For the text-containing cell, return its midpoint in (X, Y) coordinate format. 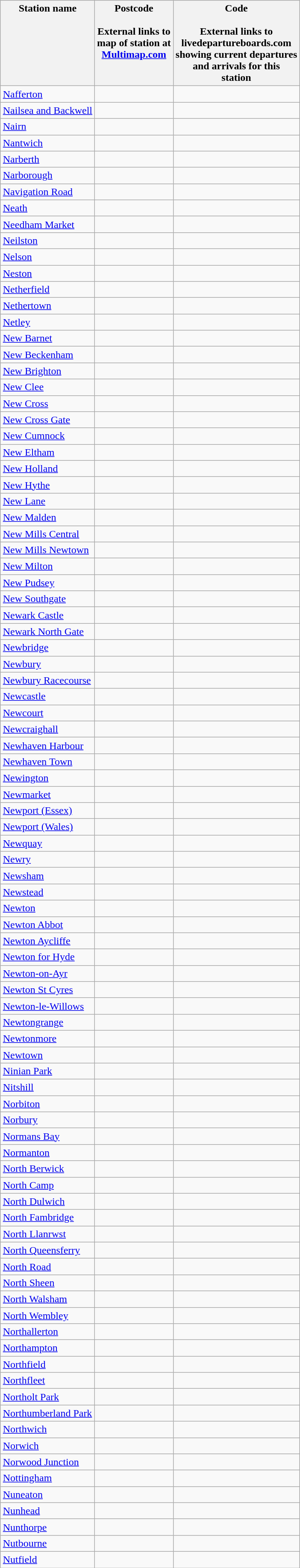
Northumberland Park (47, 1413)
Nethertown (47, 306)
North Llanrwst (47, 1234)
Narborough (47, 175)
New Milton (47, 566)
Nunhead (47, 1511)
Nitshill (47, 1088)
Newcourt (47, 713)
New Mills Newtown (47, 550)
Northampton (47, 1348)
North Camp (47, 1185)
Needham Market (47, 224)
Normans Bay (47, 1136)
Newport (Essex) (47, 811)
North Road (47, 1266)
New Pudsey (47, 583)
Nunthorpe (47, 1527)
Newtown (47, 1055)
Northfield (47, 1364)
Normanton (47, 1153)
Newhaven Harbour (47, 745)
New Cross (47, 403)
Neilston (47, 240)
Neston (47, 273)
Nutfield (47, 1559)
Norwich (47, 1446)
Newton (47, 908)
North Walsham (47, 1299)
Nailsea and Backwell (47, 110)
Newbury (47, 664)
Nutbourne (47, 1543)
Newark North Gate (47, 631)
Nottingham (47, 1478)
Nairn (47, 127)
Norbiton (47, 1104)
New Barnet (47, 338)
Northwich (47, 1429)
New Eltham (47, 452)
New Malden (47, 517)
Newton Aycliffe (47, 941)
North Wembley (47, 1316)
Nantwich (47, 143)
Newton-on-Ayr (47, 973)
Northolt Park (47, 1397)
Newton-le-Willows (47, 1006)
Newry (47, 860)
Nafferton (47, 94)
CodeExternal links to livedepartureboards.comshowing current departures and arrivals for this station (236, 43)
New Mills Central (47, 534)
New Holland (47, 468)
Newtongrange (47, 1022)
North Sheen (47, 1283)
Newington (47, 778)
Navigation Road (47, 192)
Newton Abbot (47, 925)
Norwood Junction (47, 1462)
New Cross Gate (47, 420)
Netley (47, 322)
Newton St Cyres (47, 990)
PostcodeExternal links to map of station at Multimap.com (134, 43)
Station name (47, 43)
New Beckenham (47, 355)
Newbridge (47, 648)
New Clee (47, 387)
New Hythe (47, 485)
Neath (47, 208)
Newton for Hyde (47, 957)
Newhaven Town (47, 762)
North Berwick (47, 1169)
New Southgate (47, 599)
Newark Castle (47, 615)
Narberth (47, 159)
Newbury Racecourse (47, 680)
Norbury (47, 1120)
New Brighton (47, 371)
Northfleet (47, 1381)
New Lane (47, 501)
Newtonmore (47, 1038)
Newquay (47, 843)
North Dulwich (47, 1201)
New Cumnock (47, 436)
Newsham (47, 876)
North Queensferry (47, 1250)
Ninian Park (47, 1071)
Netherfield (47, 290)
Nuneaton (47, 1494)
Northallerton (47, 1332)
Newcraighall (47, 729)
Newmarket (47, 794)
North Fambridge (47, 1218)
Newcastle (47, 697)
Newstead (47, 892)
Nelson (47, 257)
Newport (Wales) (47, 827)
